Find where the given text appears and provide that cell's center as (X, Y) coordinate. 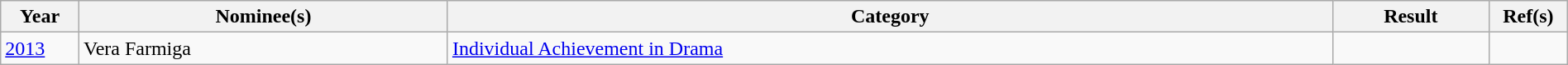
Year (40, 17)
Ref(s) (1528, 17)
Category (890, 17)
Nominee(s) (263, 17)
2013 (40, 48)
Result (1411, 17)
Individual Achievement in Drama (890, 48)
Vera Farmiga (263, 48)
